Pinpoint the cell where the given text exists, returning its (X, Y) midpoint coordinate. 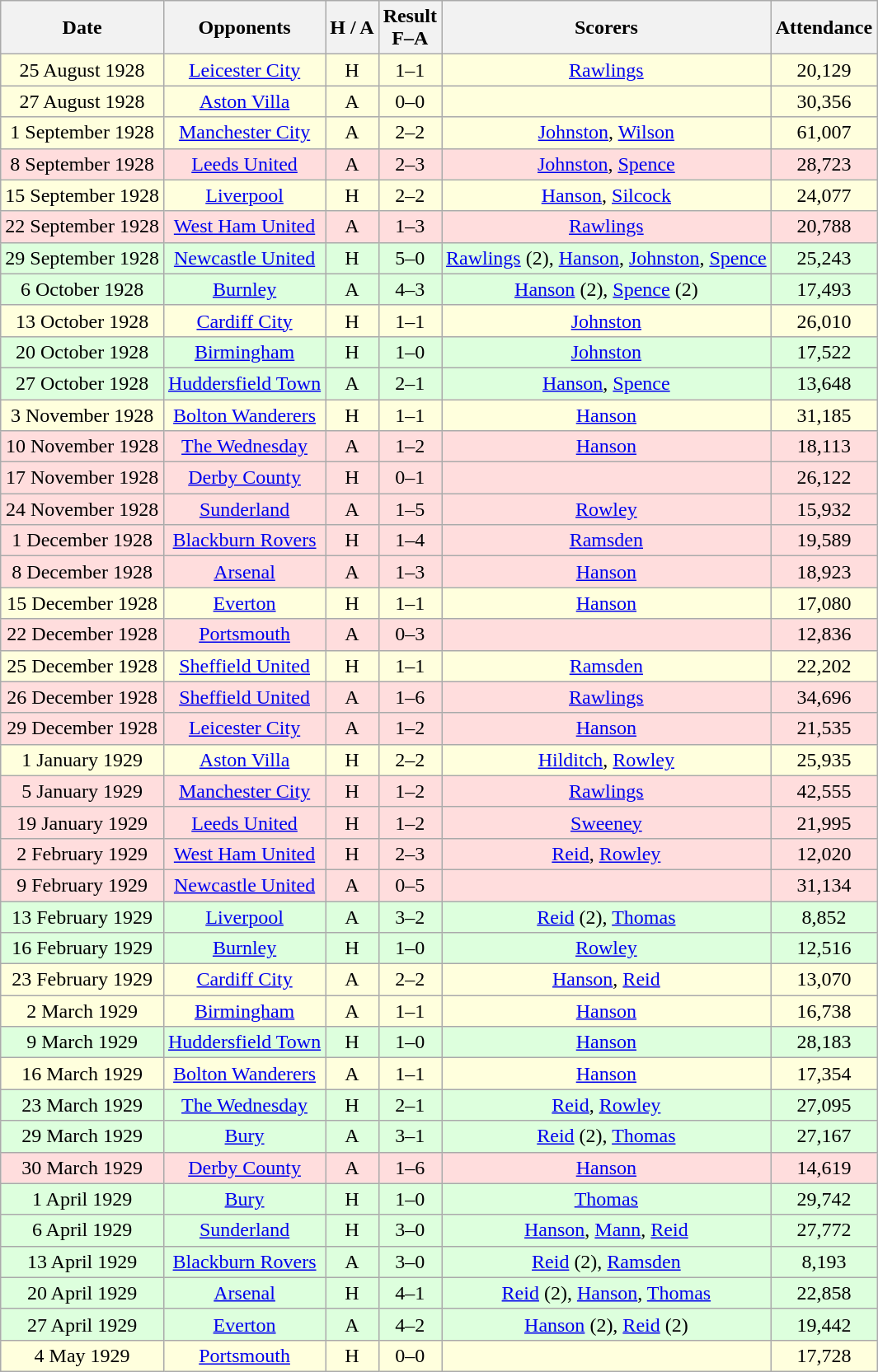
17,493 (824, 289)
23 March 1929 (82, 1105)
Hilditch, Rowley (607, 760)
1 April 1929 (82, 1199)
6 October 1928 (82, 289)
21,535 (824, 728)
27 April 1929 (82, 1324)
13 October 1928 (82, 321)
4–2 (410, 1324)
27,095 (824, 1105)
30,356 (824, 101)
H / A (352, 28)
24,077 (824, 195)
12,020 (824, 854)
4–1 (410, 1293)
29 March 1929 (82, 1136)
Opponents (244, 28)
5–0 (410, 258)
27 October 1928 (82, 383)
29 December 1928 (82, 728)
23 February 1929 (82, 980)
17,080 (824, 603)
27,772 (824, 1230)
Sweeney (607, 822)
22,858 (824, 1293)
4–3 (410, 289)
0–5 (410, 885)
17,522 (824, 352)
Hanson, Spence (607, 383)
Hanson, Reid (607, 980)
3–2 (410, 917)
8 September 1928 (82, 164)
1–4 (410, 541)
16,738 (824, 1011)
3–1 (410, 1136)
Attendance (824, 28)
18,923 (824, 572)
25 August 1928 (82, 70)
Hanson, Mann, Reid (607, 1230)
29,742 (824, 1199)
Thomas (607, 1199)
12,516 (824, 948)
ResultF–A (410, 28)
16 March 1929 (82, 1074)
13 April 1929 (82, 1262)
15 September 1928 (82, 195)
17,354 (824, 1074)
8 December 1928 (82, 572)
Scorers (607, 28)
28,183 (824, 1042)
26,122 (824, 478)
27 August 1928 (82, 101)
13,070 (824, 980)
29 September 1928 (82, 258)
42,555 (824, 791)
18,113 (824, 447)
0–1 (410, 478)
15,932 (824, 509)
8,852 (824, 917)
27,167 (824, 1136)
17 November 1928 (82, 478)
1 September 1928 (82, 133)
20,129 (824, 70)
8,193 (824, 1262)
26,010 (824, 321)
6 April 1929 (82, 1230)
19,442 (824, 1324)
Reid (2), Hanson, Thomas (607, 1293)
21,995 (824, 822)
1 December 1928 (82, 541)
1 January 1929 (82, 760)
Hanson, Silcock (607, 195)
Date (82, 28)
15 December 1928 (82, 603)
26 December 1928 (82, 697)
24 November 1928 (82, 509)
12,836 (824, 634)
14,619 (824, 1168)
Reid (2), Ramsden (607, 1262)
3 November 1928 (82, 414)
5 January 1929 (82, 791)
0–3 (410, 634)
22,202 (824, 666)
13 February 1929 (82, 917)
17,728 (824, 1356)
19 January 1929 (82, 822)
31,185 (824, 414)
61,007 (824, 133)
Rawlings (2), Hanson, Johnston, Spence (607, 258)
Hanson (2), Spence (2) (607, 289)
28,723 (824, 164)
10 November 1928 (82, 447)
9 February 1929 (82, 885)
9 March 1929 (82, 1042)
1–5 (410, 509)
20 April 1929 (82, 1293)
4 May 1929 (82, 1356)
25 December 1928 (82, 666)
22 September 1928 (82, 227)
19,589 (824, 541)
16 February 1929 (82, 948)
20 October 1928 (82, 352)
Johnston, Spence (607, 164)
2 March 1929 (82, 1011)
31,134 (824, 885)
2 February 1929 (82, 854)
13,648 (824, 383)
Hanson (2), Reid (2) (607, 1324)
25,935 (824, 760)
20,788 (824, 227)
34,696 (824, 697)
Johnston, Wilson (607, 133)
22 December 1928 (82, 634)
25,243 (824, 258)
30 March 1929 (82, 1168)
